Provide the (X, Y) coordinate of the cell's center where the given text is located.  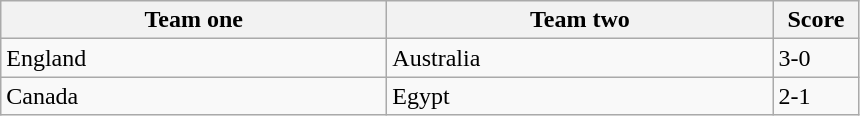
Australia (580, 58)
Canada (194, 96)
Team two (580, 20)
3-0 (816, 58)
Egypt (580, 96)
Team one (194, 20)
Score (816, 20)
2-1 (816, 96)
England (194, 58)
